Locate the cell with the specified text and output its [X, Y] center coordinate. 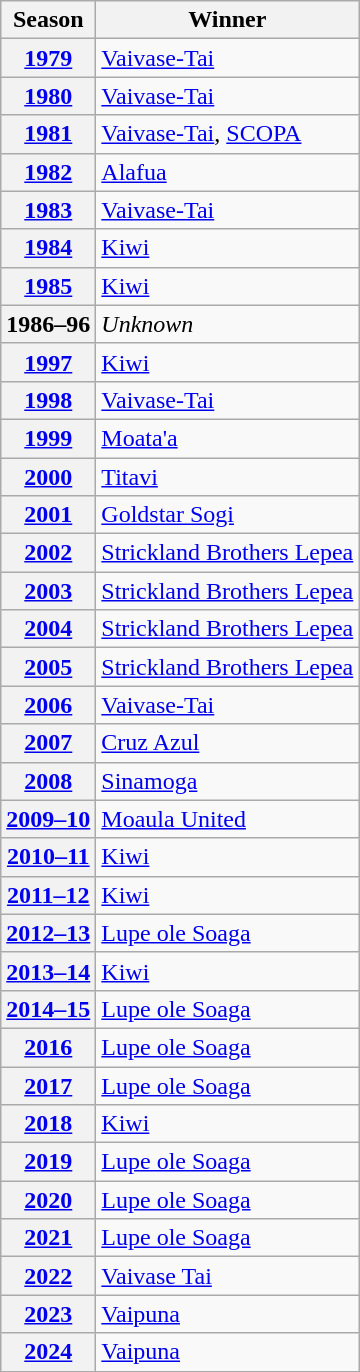
1999 [48, 438]
2024 [48, 1352]
2011–12 [48, 895]
Cruz Azul [228, 743]
1979 [48, 58]
2022 [48, 1276]
1998 [48, 400]
Titavi [228, 477]
Winner [228, 20]
2001 [48, 515]
2023 [48, 1314]
1981 [48, 134]
2013–14 [48, 971]
2017 [48, 1085]
Moata'a [228, 438]
2008 [48, 781]
1982 [48, 172]
2000 [48, 477]
2007 [48, 743]
1980 [48, 96]
2014–15 [48, 1009]
2018 [48, 1124]
2016 [48, 1047]
1997 [48, 362]
Alafua [228, 172]
2009–10 [48, 819]
2002 [48, 553]
2003 [48, 591]
Unknown [228, 324]
Sinamoga [228, 781]
2020 [48, 1200]
2004 [48, 629]
Season [48, 20]
1984 [48, 248]
Moaula United [228, 819]
1986–96 [48, 324]
Vaivase Tai [228, 1276]
Vaivase-Tai, SCOPA [228, 134]
Goldstar Sogi [228, 515]
1983 [48, 210]
2006 [48, 705]
2005 [48, 667]
1985 [48, 286]
2012–13 [48, 933]
2010–11 [48, 857]
2019 [48, 1162]
2021 [48, 1238]
